For the text-containing cell, return its midpoint in (x, y) coordinate format. 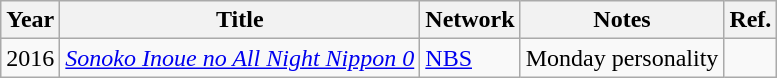
NBS (470, 58)
Year (30, 20)
Ref. (750, 20)
Monday personality (622, 58)
Notes (622, 20)
Title (240, 20)
Sonoko Inoue no All Night Nippon 0 (240, 58)
Network (470, 20)
2016 (30, 58)
